Return the [X, Y] coordinate for the center point of the cell that contains the specified text.  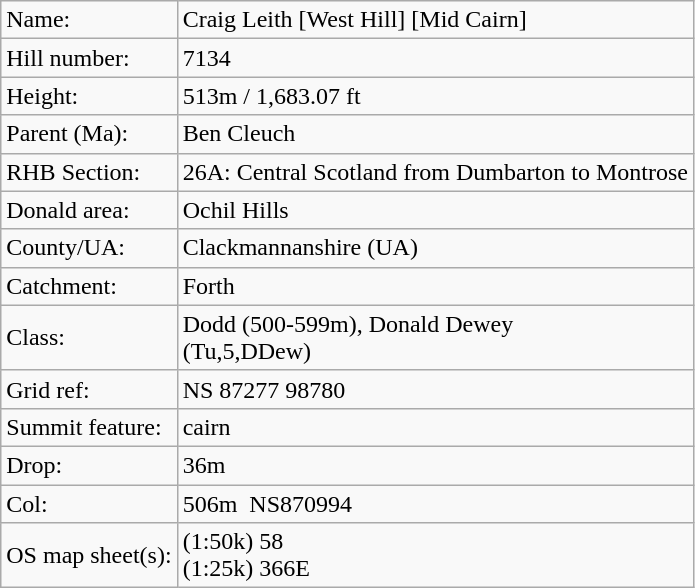
Drop: [89, 465]
County/UA: [89, 248]
513m / 1,683.07 ft [435, 96]
Summit feature: [89, 427]
Col: [89, 503]
cairn [435, 427]
7134 [435, 58]
Forth [435, 286]
Catchment: [89, 286]
506m NS870994 [435, 503]
36m [435, 465]
Ochil Hills [435, 210]
Height: [89, 96]
26A: Central Scotland from Dumbarton to Montrose [435, 172]
Dodd (500-599m), Donald Dewey(Tu,5,DDew) [435, 338]
Parent (Ma): [89, 134]
Clackmannanshire (UA) [435, 248]
Hill number: [89, 58]
Grid ref: [89, 389]
Craig Leith [West Hill] [Mid Cairn] [435, 20]
RHB Section: [89, 172]
OS map sheet(s): [89, 556]
Class: [89, 338]
NS 87277 98780 [435, 389]
Ben Cleuch [435, 134]
Name: [89, 20]
Donald area: [89, 210]
(1:50k) 58(1:25k) 366E [435, 556]
